Detect which cell encompasses the target text, then output its (X, Y) center coordinate. 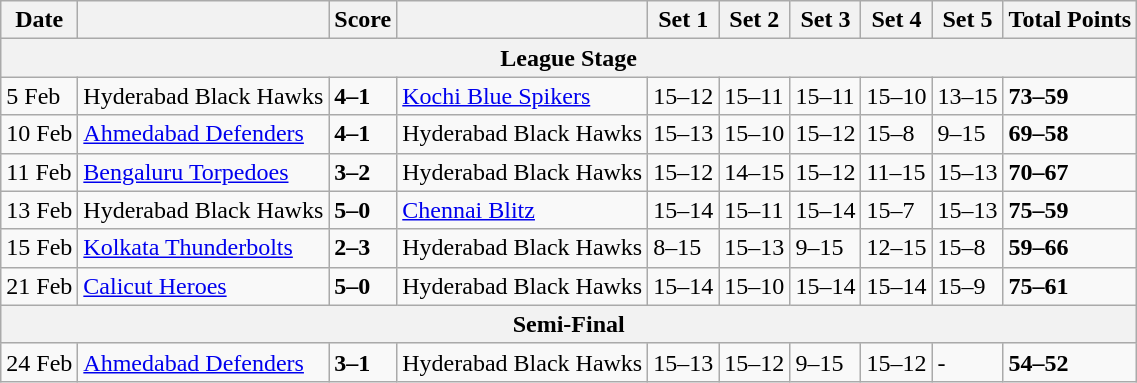
15–9 (968, 286)
11 Feb (40, 172)
Score (363, 20)
Kolkata Thunderbolts (204, 248)
League Stage (569, 58)
73–59 (1070, 96)
3–1 (363, 362)
5 Feb (40, 96)
Semi-Final (569, 324)
14–15 (754, 172)
21 Feb (40, 286)
Chennai Blitz (522, 210)
- (968, 362)
12–15 (896, 248)
Date (40, 20)
Set 3 (826, 20)
69–58 (1070, 134)
13–15 (968, 96)
Set 1 (684, 20)
Set 4 (896, 20)
Set 5 (968, 20)
2–3 (363, 248)
Calicut Heroes (204, 286)
Set 2 (754, 20)
15 Feb (40, 248)
Bengaluru Torpedoes (204, 172)
75–59 (1070, 210)
54–52 (1070, 362)
70–67 (1070, 172)
Total Points (1070, 20)
59–66 (1070, 248)
3–2 (363, 172)
13 Feb (40, 210)
15–7 (896, 210)
10 Feb (40, 134)
8–15 (684, 248)
Kochi Blue Spikers (522, 96)
24 Feb (40, 362)
11–15 (896, 172)
75–61 (1070, 286)
